Determine the (X, Y) coordinate at the center of the cell enclosing the given text.  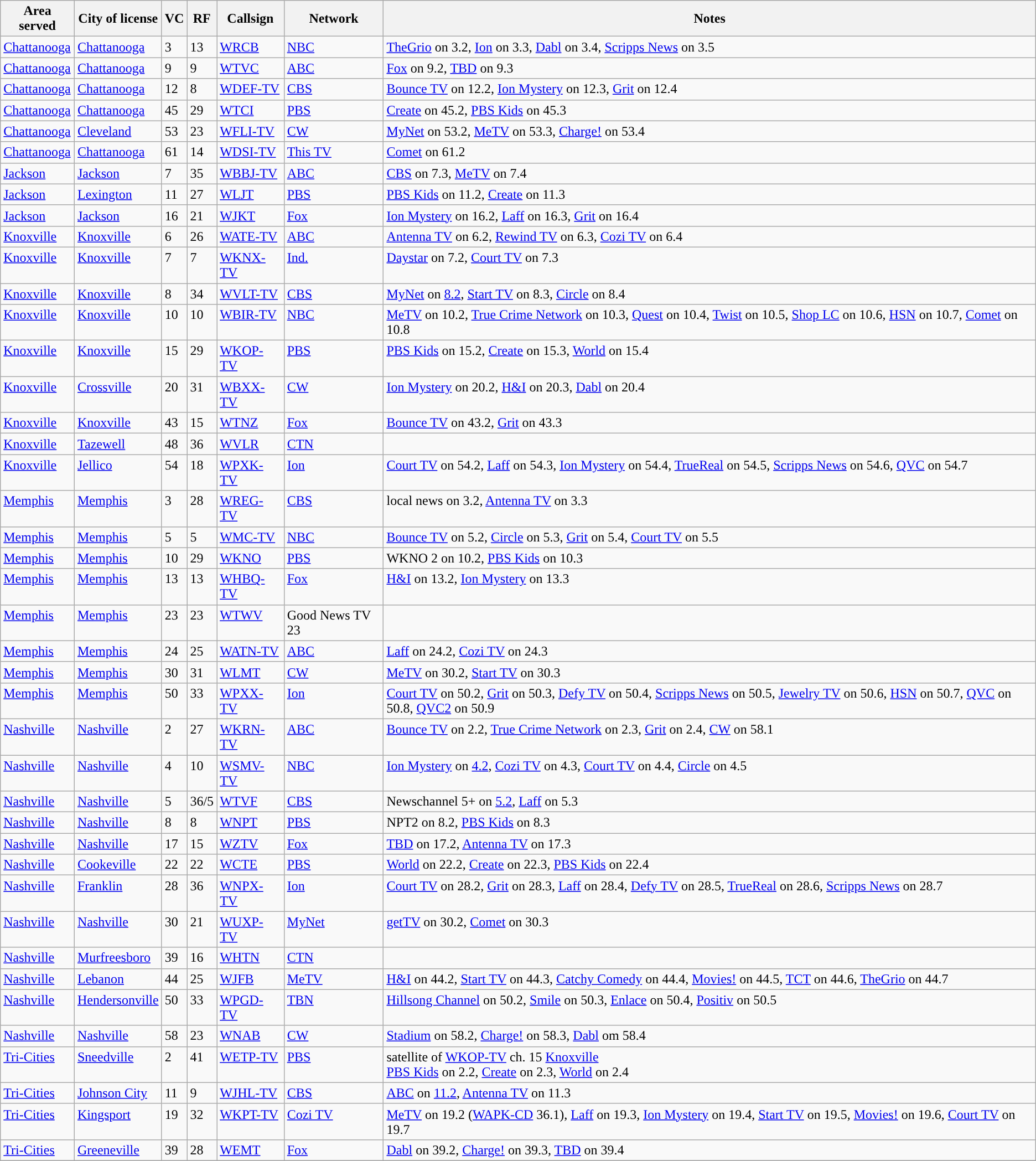
Hillsong Channel on 50.2, Smile on 50.3, Enlace on 50.4, Positiv on 50.5 (709, 1008)
H&I on 44.2, Start TV on 44.3, Catchy Comedy on 44.4, Movies! on 44.5, TCT on 44.6, TheGrio on 44.7 (709, 979)
WNPX-TV (251, 894)
VC (174, 19)
RF (202, 19)
ABC on 11.2, Antenna TV on 11.3 (709, 1093)
WREG-TV (251, 508)
Court TV on 50.2, Grit on 50.3, Defy TV on 50.4, Scripps News on 50.5, Jewelry TV on 50.6, HSN on 50.7, QVC on 50.8, QVC2 on 50.9 (709, 701)
Daystar on 7.2, Court TV on 7.3 (709, 265)
getTV on 30.2, Comet on 30.3 (709, 929)
Dabl on 39.2, Charge! on 39.3, TBD on 39.4 (709, 1150)
PBS Kids on 15.2, Create on 15.3, World on 15.4 (709, 359)
WZTV (251, 844)
WPXX-TV (251, 701)
Stadium on 58.2, Charge! on 58.3, Dabl om 58.4 (709, 1036)
Comet on 61.2 (709, 152)
MeTV on 19.2 (WAPK-CD 36.1), Laff on 19.3, Ion Mystery on 19.4, Start TV on 19.5, Movies! on 19.6, Court TV on 19.7 (709, 1122)
WMC-TV (251, 537)
TheGrio on 3.2, Ion on 3.3, Dabl on 3.4, Scripps News on 3.5 (709, 47)
WATN-TV (251, 651)
WTNZ (251, 423)
Laff on 24.2, Cozi TV on 24.3 (709, 651)
WFLI-TV (251, 131)
WNPT (251, 823)
61 (174, 152)
WLMT (251, 672)
WVLT-TV (251, 294)
WKPT-TV (251, 1122)
WKNO 2 on 10.2, PBS Kids on 10.3 (709, 558)
WBIR-TV (251, 322)
Cookeville (118, 865)
Ion Mystery on 20.2, H&I on 20.3, Dabl on 20.4 (709, 394)
World on 22.2, Create on 22.3, PBS Kids on 22.4 (709, 865)
45 (174, 110)
MeTV on 10.2, True Crime Network on 10.3, Quest on 10.4, Twist on 10.5, Shop LC on 10.6, HSN on 10.7, Comet on 10.8 (709, 322)
MyNet (334, 929)
41 (202, 1064)
24 (174, 651)
WBBJ-TV (251, 173)
WTVF (251, 802)
City of license (118, 19)
WUXP-TV (251, 929)
Bounce TV on 43.2, Grit on 43.3 (709, 423)
WKOP-TV (251, 359)
43 (174, 423)
H&I on 13.2, Ion Mystery on 13.3 (709, 587)
Kingsport (118, 1122)
44 (174, 979)
PBS Kids on 11.2, Create on 11.3 (709, 194)
WLJT (251, 194)
26 (202, 236)
WKRN-TV (251, 736)
Court TV on 54.2, Laff on 54.3, Ion Mystery on 54.4, TrueReal on 54.5, Scripps News on 54.6, QVC on 54.7 (709, 473)
WJFB (251, 979)
19 (174, 1122)
Sneedville (118, 1064)
Lexington (118, 194)
WPXK-TV (251, 473)
Area served (38, 19)
MyNet on 53.2, MeTV on 53.3, Charge! on 53.4 (709, 131)
CBS on 7.3, MeTV on 7.4 (709, 173)
satellite of WKOP-TV ch. 15 KnoxvillePBS Kids on 2.2, Create on 2.3, World on 2.4 (709, 1064)
local news on 3.2, Antenna TV on 3.3 (709, 508)
Crossville (118, 394)
6 (174, 236)
Newschannel 5+ on 5.2, Laff on 5.3 (709, 802)
32 (202, 1122)
Bounce TV on 5.2, Circle on 5.3, Grit on 5.4, Court TV on 5.5 (709, 537)
Ion Mystery on 16.2, Laff on 16.3, Grit on 16.4 (709, 215)
WEMT (251, 1150)
WDEF-TV (251, 89)
WTVC (251, 68)
NPT2 on 8.2, PBS Kids on 8.3 (709, 823)
Fox on 9.2, TBD on 9.3 (709, 68)
Bounce TV on 12.2, Ion Mystery on 12.3, Grit on 12.4 (709, 89)
Johnson City (118, 1093)
Lebanon (118, 979)
Cozi TV (334, 1122)
WKNX-TV (251, 265)
WBXX-TV (251, 394)
Ind. (334, 265)
14 (202, 152)
36/5 (202, 802)
Good News TV 23 (334, 622)
Callsign (251, 19)
TBD on 17.2, Antenna TV on 17.3 (709, 844)
Create on 45.2, PBS Kids on 45.3 (709, 110)
WATE-TV (251, 236)
20 (174, 394)
Notes (709, 19)
WJHL-TV (251, 1093)
Tazewell (118, 444)
Bounce TV on 2.2, True Crime Network on 2.3, Grit on 2.4, CW on 58.1 (709, 736)
18 (202, 473)
This TV (334, 152)
17 (174, 844)
WPGD-TV (251, 1008)
MyNet on 8.2, Start TV on 8.3, Circle on 8.4 (709, 294)
Antenna TV on 6.2, Rewind TV on 6.3, Cozi TV on 6.4 (709, 236)
Franklin (118, 894)
WVLR (251, 444)
WHBQ-TV (251, 587)
TBN (334, 1008)
WTWV (251, 622)
Network (334, 19)
58 (174, 1036)
48 (174, 444)
WHTN (251, 958)
WETP-TV (251, 1064)
Murfreesboro (118, 958)
12 (174, 89)
WTCI (251, 110)
WSMV-TV (251, 773)
WNAB (251, 1036)
54 (174, 473)
4 (174, 773)
Cleveland (118, 131)
WJKT (251, 215)
Hendersonville (118, 1008)
Jellico (118, 473)
53 (174, 131)
WDSI-TV (251, 152)
Greeneville (118, 1150)
MeTV on 30.2, Start TV on 30.3 (709, 672)
WKNO (251, 558)
WRCB (251, 47)
34 (202, 294)
Court TV on 28.2, Grit on 28.3, Laff on 28.4, Defy TV on 28.5, TrueReal on 28.6, Scripps News on 28.7 (709, 894)
MeTV (334, 979)
WCTE (251, 865)
35 (202, 173)
Ion Mystery on 4.2, Cozi TV on 4.3, Court TV on 4.4, Circle on 4.5 (709, 773)
